Provide the [X, Y] coordinate of the cell's center where the given text is located.  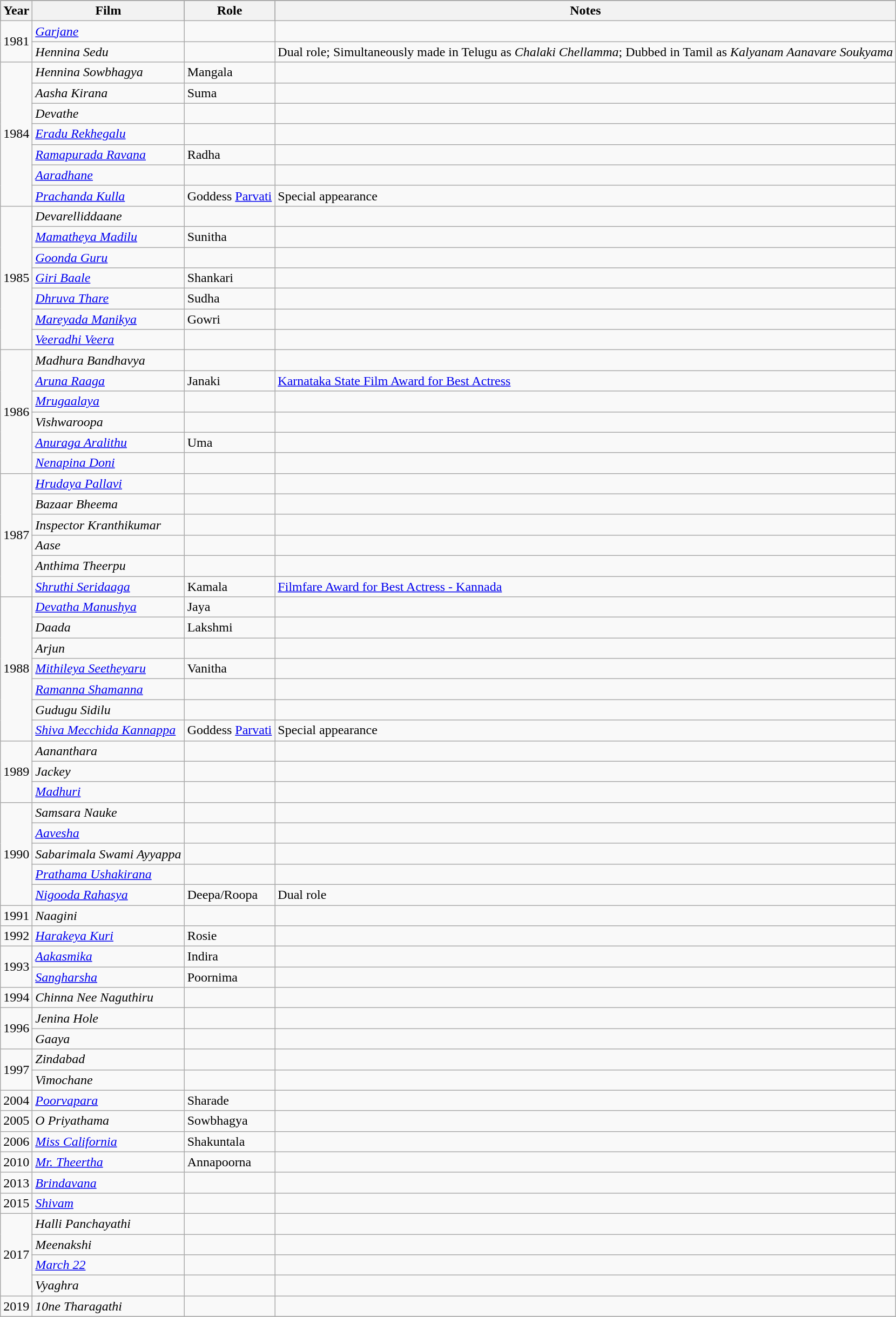
1989 [16, 771]
Sudha [230, 299]
1981 [16, 42]
Sunitha [230, 237]
Mr. Theertha [108, 1162]
Aase [108, 545]
Kamala [230, 586]
1992 [16, 936]
Suma [230, 93]
Aruna Raaga [108, 381]
Poornima [230, 977]
Sangharsha [108, 977]
March 22 [108, 1265]
Vyaghra [108, 1286]
Devarelliddaane [108, 216]
Mareyada Manikya [108, 319]
Daada [108, 628]
Shakuntala [230, 1141]
1987 [16, 535]
Eradu Rekhegalu [108, 134]
Gaaya [108, 1039]
Gudugu Sidilu [108, 710]
2010 [16, 1162]
Mamatheya Madilu [108, 237]
Devathe [108, 113]
1991 [16, 916]
Garjane [108, 31]
Vanitha [230, 669]
Aavesha [108, 833]
Mangala [230, 72]
2006 [16, 1141]
2017 [16, 1254]
Chinna Nee Naguthiru [108, 998]
Giri Baale [108, 278]
Sowbhagya [230, 1121]
1985 [16, 278]
Prathama Ushakirana [108, 874]
Rosie [230, 936]
Halli Panchayathi [108, 1224]
Shruthi Seridaaga [108, 586]
1990 [16, 854]
Jaya [230, 607]
1984 [16, 134]
Madhura Bandhavya [108, 360]
1988 [16, 669]
Ramapurada Ravana [108, 154]
Goonda Guru [108, 258]
Aananthara [108, 751]
Hennina Sowbhagya [108, 72]
Madhuri [108, 792]
Hennina Sedu [108, 52]
Aaradhane [108, 175]
Sabarimala Swami Ayyappa [108, 854]
Sharade [230, 1100]
1996 [16, 1029]
Lakshmi [230, 628]
Bazaar Bheema [108, 504]
Anthima Theerpu [108, 566]
Veeradhi Veera [108, 340]
1994 [16, 998]
Jackey [108, 771]
Aasha Kirana [108, 93]
2019 [16, 1306]
Dual role [585, 895]
Dual role; Simultaneously made in Telugu as Chalaki Chellamma; Dubbed in Tamil as Kalyanam Aanavare Soukyama [585, 52]
Samsara Nauke [108, 812]
Shiva Mecchida Kannappa [108, 730]
Uma [230, 442]
Nigooda Rahasya [108, 895]
Dhruva Thare [108, 299]
Year [16, 11]
Vishwaroopa [108, 422]
Miss California [108, 1141]
Notes [585, 11]
10ne Tharagathi [108, 1306]
Meenakshi [108, 1244]
O Priyathama [108, 1121]
1993 [16, 967]
Mithileya Seetheyaru [108, 669]
Inspector Kranthikumar [108, 525]
Arjun [108, 648]
Aakasmika [108, 957]
2013 [16, 1182]
Janaki [230, 381]
Role [230, 11]
Zindabad [108, 1059]
Shankari [230, 278]
Indira [230, 957]
Gowri [230, 319]
Prachanda Kulla [108, 196]
Poorvapara [108, 1100]
Ramanna Shamanna [108, 689]
Jenina Hole [108, 1018]
Karnataka State Film Award for Best Actress [585, 381]
Nenapina Doni [108, 463]
Harakeya Kuri [108, 936]
Mrugaalaya [108, 401]
2015 [16, 1203]
Vimochane [108, 1080]
2005 [16, 1121]
Shivam [108, 1203]
Brindavana [108, 1182]
Anuraga Aralithu [108, 442]
Naagini [108, 916]
Devatha Manushya [108, 607]
Annapoorna [230, 1162]
2004 [16, 1100]
Filmfare Award for Best Actress - Kannada [585, 586]
1986 [16, 412]
Radha [230, 154]
1997 [16, 1070]
Deepa/Roopa [230, 895]
Film [108, 11]
Hrudaya Pallavi [108, 483]
